Identify which cell holds the provided text, then report its (x, y) central coordinate. 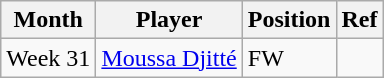
FW (289, 58)
Moussa Djitté (169, 58)
Month (48, 20)
Ref (360, 20)
Position (289, 20)
Player (169, 20)
Week 31 (48, 58)
